Provide the [X, Y] coordinate of the cell's center where the given text is located.  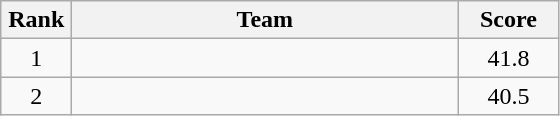
Score [508, 20]
Team [265, 20]
40.5 [508, 96]
1 [36, 58]
Rank [36, 20]
41.8 [508, 58]
2 [36, 96]
